Identify which cell holds the provided text, then report its (X, Y) central coordinate. 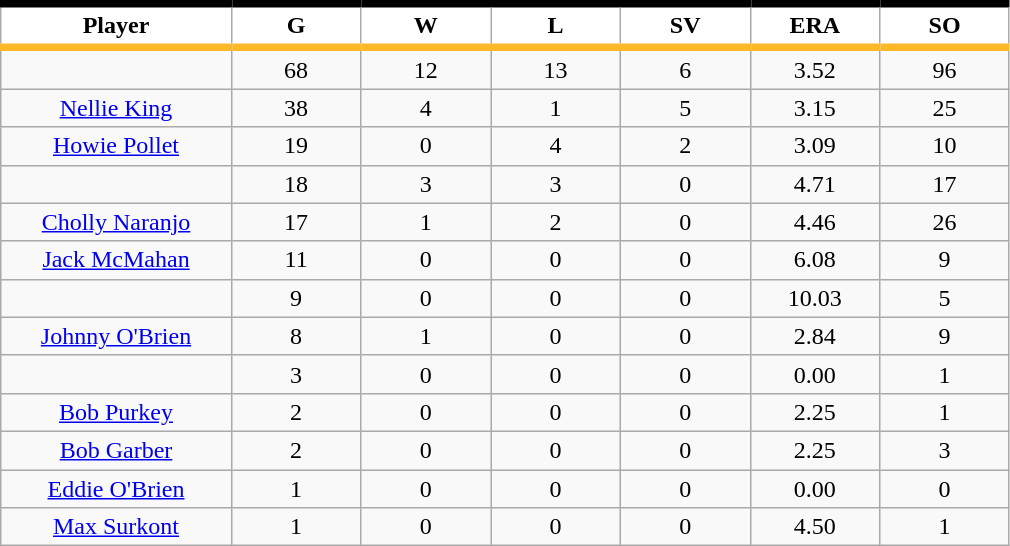
68 (296, 68)
10 (945, 146)
Bob Purkey (116, 412)
Player (116, 26)
Cholly Naranjo (116, 222)
96 (945, 68)
3.52 (815, 68)
6 (685, 68)
Bob Garber (116, 450)
Johnny O'Brien (116, 336)
4.50 (815, 527)
6.08 (815, 260)
8 (296, 336)
3.15 (815, 108)
4.71 (815, 184)
4.46 (815, 222)
Howie Pollet (116, 146)
Max Surkont (116, 527)
11 (296, 260)
W (426, 26)
L (556, 26)
Jack McMahan (116, 260)
13 (556, 68)
2.84 (815, 336)
19 (296, 146)
12 (426, 68)
Eddie O'Brien (116, 489)
SV (685, 26)
Nellie King (116, 108)
ERA (815, 26)
G (296, 26)
38 (296, 108)
18 (296, 184)
10.03 (815, 298)
25 (945, 108)
3.09 (815, 146)
SO (945, 26)
26 (945, 222)
